Return the (X, Y) coordinate for the center point of the cell that contains the specified text.  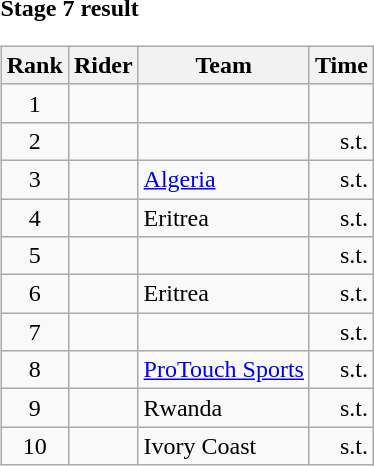
6 (34, 294)
9 (34, 408)
Ivory Coast (224, 446)
Rwanda (224, 408)
Rank (34, 65)
1 (34, 103)
ProTouch Sports (224, 370)
4 (34, 217)
Time (341, 65)
7 (34, 332)
10 (34, 446)
Team (224, 65)
Algeria (224, 179)
8 (34, 370)
Rider (103, 65)
3 (34, 179)
5 (34, 256)
2 (34, 141)
